Find where the given text appears and provide that cell's center as (X, Y) coordinate. 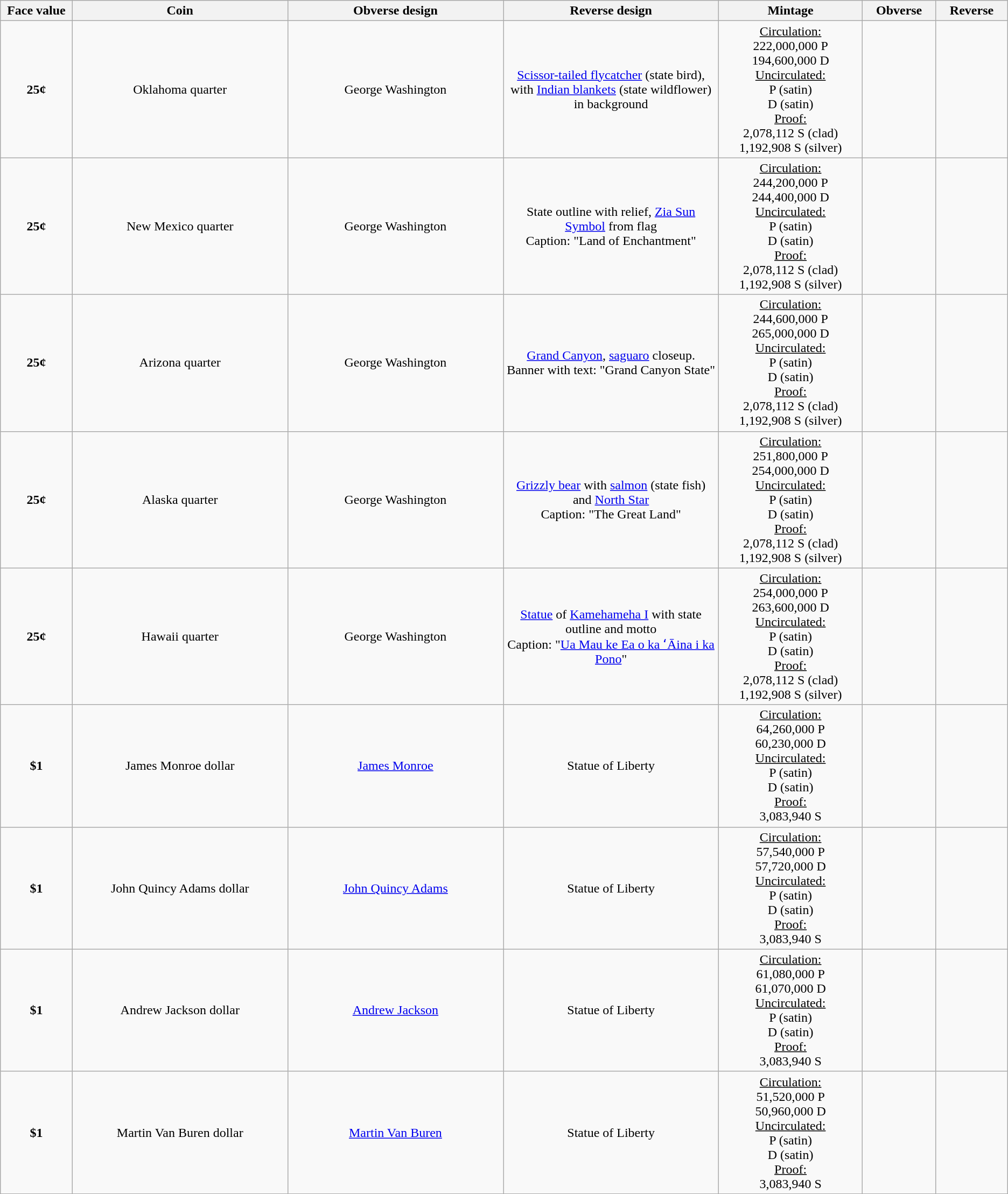
Circulation:61,080,000 P61,070,000 DUncirculated: P (satin) D (satin)Proof:3,083,940 S (790, 1010)
Circulation:57,540,000 P57,720,000 DUncirculated: P (satin) D (satin)Proof:3,083,940 S (790, 888)
Face value (37, 11)
Oklahoma quarter (180, 89)
Circulation:64,260,000 P60,230,000 DUncirculated: P (satin) D (satin)Proof:3,083,940 S (790, 765)
Grand Canyon, saguaro closeup.Banner with text: "Grand Canyon State" (611, 363)
John Quincy Adams (395, 888)
Circulation:244,600,000 P265,000,000 DUncirculated: P (satin) D (satin)Proof:2,078,112 S (clad)1,192,908 S (silver) (790, 363)
Andrew Jackson dollar (180, 1010)
Circulation:244,200,000 P244,400,000 DUncirculated: P (satin) D (satin)Proof:2,078,112 S (clad)1,192,908 S (silver) (790, 226)
Alaska quarter (180, 500)
New Mexico quarter (180, 226)
Andrew Jackson (395, 1010)
Circulation:51,520,000 P50,960,000 DUncirculated: P (satin) D (satin)Proof:3,083,940 S (790, 1133)
Reverse (972, 11)
Martin Van Buren (395, 1133)
Hawaii quarter (180, 636)
Reverse design (611, 11)
Circulation:254,000,000 P263,600,000 DUncirculated: P (satin) D (satin)Proof:2,078,112 S (clad)1,192,908 S (silver) (790, 636)
Obverse design (395, 11)
Mintage (790, 11)
Scissor-tailed flycatcher (state bird), with Indian blankets (state wildflower) in background (611, 89)
Grizzly bear with salmon (state fish) and North StarCaption: "The Great Land" (611, 500)
Circulation:222,000,000 P194,600,000 DUncirculated: P (satin) D (satin)Proof:2,078,112 S (clad)1,192,908 S (silver) (790, 89)
James Monroe dollar (180, 765)
Arizona quarter (180, 363)
Coin (180, 11)
State outline with relief, Zia Sun Symbol from flagCaption: "Land of Enchantment" (611, 226)
Circulation:251,800,000 P254,000,000 DUncirculated: P (satin) D (satin)Proof:2,078,112 S (clad)1,192,908 S (silver) (790, 500)
Martin Van Buren dollar (180, 1133)
John Quincy Adams dollar (180, 888)
Obverse (899, 11)
James Monroe (395, 765)
Statue of Kamehameha I with state outline and mottoCaption: "Ua Mau ke Ea o ka ʻĀina i ka Pono" (611, 636)
